Return [x, y] of the center of cell containing provided text 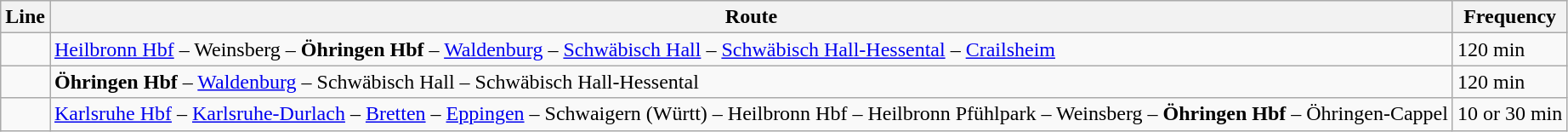
Öhringen Hbf – Waldenburg – Schwäbisch Hall – Schwäbisch Hall-Hessental [751, 82]
Line [26, 17]
Heilbronn Hbf – Weinsberg – Öhringen Hbf – Waldenburg – Schwäbisch Hall – Schwäbisch Hall-Hessental – Crailsheim [751, 49]
Route [751, 17]
10 or 30 min [1509, 114]
Frequency [1509, 17]
